Find where the given text appears and provide that cell's center as [x, y] coordinate. 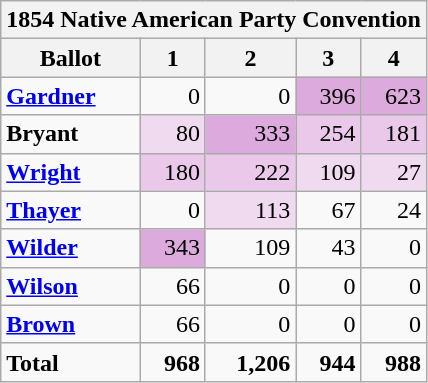
222 [250, 172]
113 [250, 210]
396 [328, 96]
181 [394, 134]
Wright [70, 172]
2 [250, 58]
Brown [70, 324]
80 [172, 134]
Wilson [70, 286]
944 [328, 362]
Thayer [70, 210]
4 [394, 58]
254 [328, 134]
Wilder [70, 248]
343 [172, 248]
Total [70, 362]
43 [328, 248]
1,206 [250, 362]
3 [328, 58]
333 [250, 134]
988 [394, 362]
24 [394, 210]
1 [172, 58]
623 [394, 96]
180 [172, 172]
1854 Native American Party Convention [214, 20]
67 [328, 210]
Bryant [70, 134]
27 [394, 172]
Ballot [70, 58]
Gardner [70, 96]
968 [172, 362]
